Output the [x, y] coordinate of the center of the cell containing the given text.  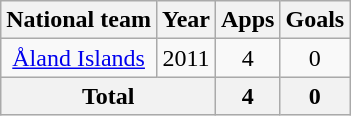
National team [79, 20]
Goals [315, 20]
Apps [248, 20]
Year [186, 20]
Åland Islands [79, 58]
2011 [186, 58]
Total [108, 96]
